Provide the [x, y] coordinate of the cell's center where the given text is located.  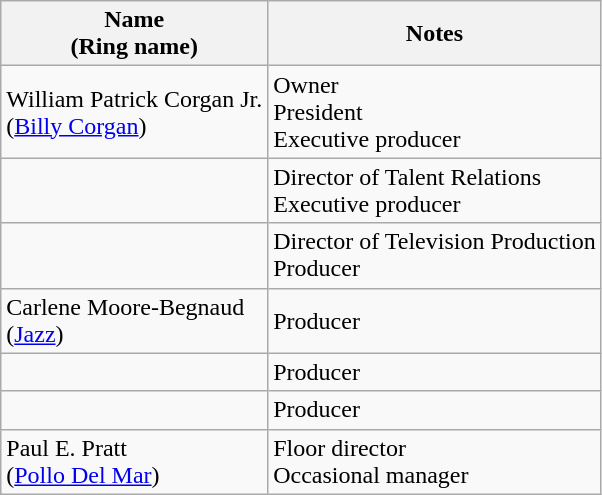
Director of Talent RelationsExecutive producer [435, 190]
Carlene Moore-Begnaud(Jazz) [134, 320]
Paul E. Pratt(Pollo Del Mar) [134, 462]
William Patrick Corgan Jr.(Billy Corgan) [134, 112]
Floor directorOccasional manager [435, 462]
OwnerPresidentExecutive producer [435, 112]
Notes [435, 34]
Director of Television ProductionProducer [435, 256]
Name(Ring name) [134, 34]
